Scan for the cell matching the given text and deliver its (X, Y) coordinate at center. 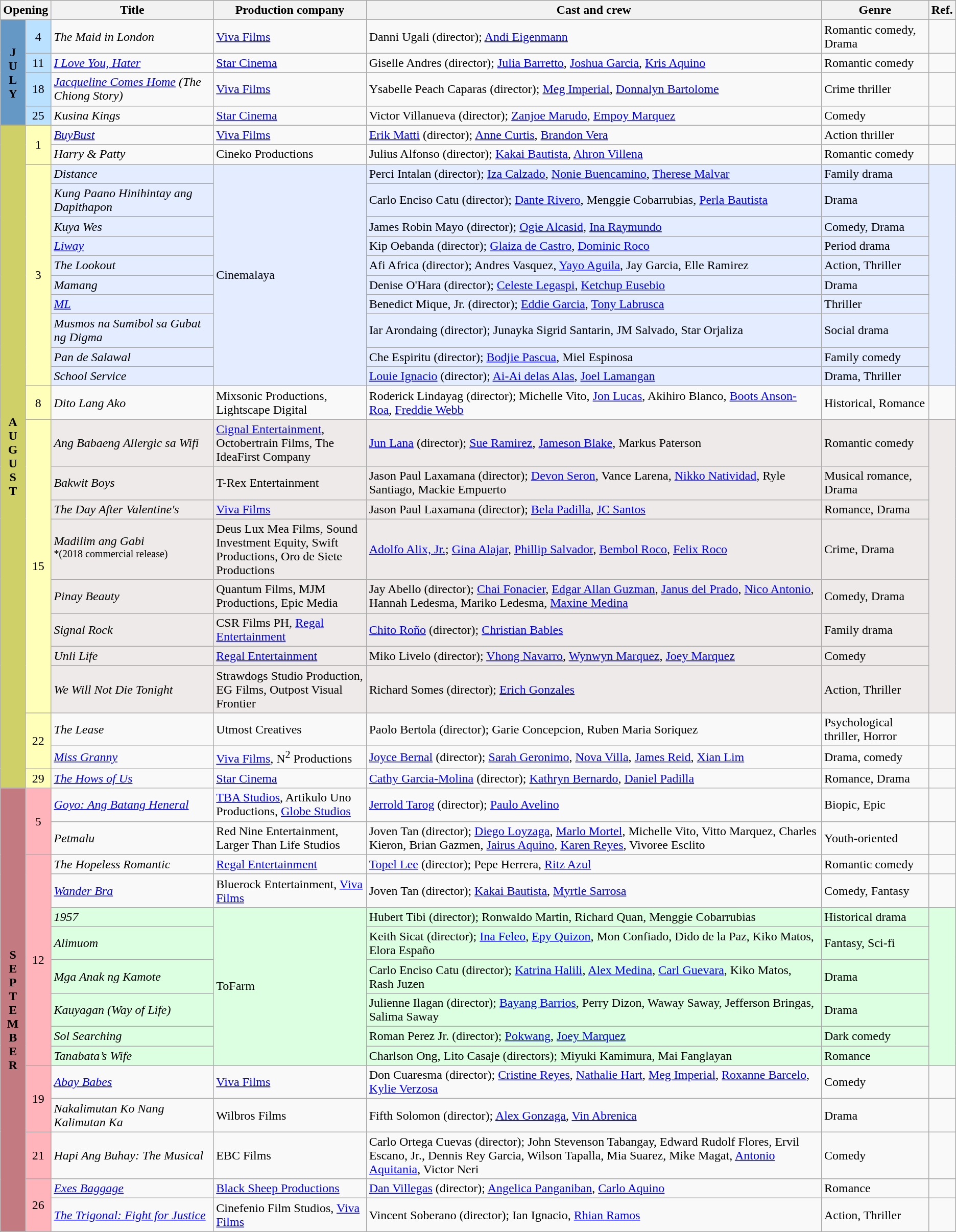
I Love You, Hater (132, 63)
Che Espiritu (director); Bodjie Pascua, Miel Espinosa (593, 357)
Genre (875, 10)
1 (38, 145)
James Robin Mayo (director); Ogie Alcasid, Ina Raymundo (593, 226)
Bluerock Entertainment, Viva Films (290, 891)
Vincent Soberano (director); Ian Ignacio, Rhian Ramos (593, 1215)
Roman Perez Jr. (director); Pokwang, Joey Marquez (593, 1036)
Miss Granny (132, 757)
Historical drama (875, 917)
Keith Sicat (director); Ina Feleo, Epy Quizon, Mon Confiado, Dido de la Paz, Kiko Matos, Elora Españo (593, 943)
Historical, Romance (875, 402)
Jun Lana (director); Sue Ramirez, Jameson Blake, Markus Paterson (593, 443)
Fifth Solomon (director); Alex Gonzaga, Vin Abrenica (593, 1116)
AUGUST (13, 457)
Adolfo Alix, Jr.; Gina Alajar, Phillip Salvador, Bembol Roco, Felix Roco (593, 550)
Victor Villanueva (director); Zanjoe Marudo, Empoy Marquez (593, 115)
SEPTEMBER (13, 1010)
Jason Paul Laxamana (director); Devon Seron, Vance Larena, Nikko Natividad, Ryle Santiago, Mackie Empuerto (593, 483)
Dan Villegas (director); Angelica Panganiban, Carlo Aquino (593, 1189)
Romantic comedy, Drama (875, 37)
Family comedy (875, 357)
Biopic, Epic (875, 805)
Black Sheep Productions (290, 1189)
Drama, Thriller (875, 376)
Mga Anak ng Kamote (132, 977)
Crime, Drama (875, 550)
Miko Livelo (director); Vhong Navarro, Wynwyn Marquez, Joey Marquez (593, 656)
Cineko Productions (290, 154)
The Lease (132, 729)
Viva Films, N2 Productions (290, 757)
We Will Not Die Tonight (132, 689)
Musmos na Sumibol sa Gubat ng Digma (132, 331)
Cast and crew (593, 10)
ToFarm (290, 986)
Charlson Ong, Lito Casaje (directors); Miyuki Kamimura, Mai Fanglayan (593, 1056)
The Day After Valentine's (132, 509)
Erik Matti (director); Anne Curtis, Brandon Vera (593, 135)
1957 (132, 917)
Cinefenio Film Studios, Viva Films (290, 1215)
TBA Studios, Artikulo Uno Productions, Globe Studios (290, 805)
Madilim ang Gabi *(2018 commercial release) (132, 550)
Kusina Kings (132, 115)
21 (38, 1155)
Exes Baggage (132, 1189)
Cinemalaya (290, 275)
Carlo Enciso Catu (director); Dante Rivero, Menggie Cobarrubias, Perla Bautista (593, 200)
Perci Intalan (director); Iza Calzado, Nonie Buencamino, Therese Malvar (593, 174)
Pan de Salawal (132, 357)
EBC Films (290, 1155)
4 (38, 37)
Dito Lang Ako (132, 402)
Dark comedy (875, 1036)
BuyBust (132, 135)
Jacqueline Comes Home (The Chiong Story) (132, 89)
Unli Life (132, 656)
Wander Bra (132, 891)
Nakalimutan Ko Nang Kalimutan Ka (132, 1116)
22 (38, 741)
The Hows of Us (132, 778)
Ang Babaeng Allergic sa Wifi (132, 443)
Comedy, Fantasy (875, 891)
Bakwit Boys (132, 483)
Distance (132, 174)
JULY (13, 73)
Liway (132, 246)
Drama, comedy (875, 757)
Action thriller (875, 135)
Sol Searching (132, 1036)
ML (132, 304)
Opening (26, 10)
Benedict Mique, Jr. (director); Eddie Garcia, Tony Labrusca (593, 304)
The Trigonal: Fight for Justice (132, 1215)
Pinay Beauty (132, 597)
Harry & Patty (132, 154)
Kung Paano Hinihintay ang Dapithapon (132, 200)
Hapi Ang Buhay: The Musical (132, 1155)
School Service (132, 376)
Abay Babes (132, 1082)
Goyo: Ang Batang Heneral (132, 805)
Youth-oriented (875, 838)
Production company (290, 10)
25 (38, 115)
26 (38, 1205)
Don Cuaresma (director); Cristine Reyes, Nathalie Hart, Meg Imperial, Roxanne Barcelo, Kylie Verzosa (593, 1082)
Danni Ugali (director); Andi Eigenmann (593, 37)
The Maid in London (132, 37)
Title (132, 10)
Jay Abello (director); Chai Fonacier, Edgar Allan Guzman, Janus del Prado, Nico Antonio, Hannah Ledesma, Mariko Ledesma, Maxine Medina (593, 597)
Mamang (132, 285)
19 (38, 1099)
3 (38, 275)
Jerrold Tarog (director); Paulo Avelino (593, 805)
Ref. (942, 10)
Joven Tan (director); Kakai Bautista, Myrtle Sarrosa (593, 891)
Cathy Garcia-Molina (director); Kathryn Bernardo, Daniel Padilla (593, 778)
Alimuom (132, 943)
Iar Arondaing (director); Junayka Sigrid Santarin, JM Salvado, Star Orjaliza (593, 331)
Julius Alfonso (director); Kakai Bautista, Ahron Villena (593, 154)
Thriller (875, 304)
Louie Ignacio (director); Ai-Ai delas Alas, Joel Lamangan (593, 376)
Petmalu (132, 838)
Chito Roño (director); Christian Bables (593, 629)
Carlo Enciso Catu (director); Katrina Halili, Alex Medina, Carl Guevara, Kiko Matos, Rash Juzen (593, 977)
Kauyagan (Way of Life) (132, 1009)
29 (38, 778)
Crime thriller (875, 89)
Cignal Entertainment, Octobertrain Films, The IdeaFirst Company (290, 443)
Red Nine Entertainment, Larger Than Life Studios (290, 838)
Social drama (875, 331)
Paolo Bertola (director); Garie Concepcion, Ruben Maria Soriquez (593, 729)
Kuya Wes (132, 226)
Fantasy, Sci-fi (875, 943)
Hubert Tibi (director); Ronwaldo Martin, Richard Quan, Menggie Cobarrubias (593, 917)
Wilbros Films (290, 1116)
Topel Lee (director); Pepe Herrera, Ritz Azul (593, 864)
The Hopeless Romantic (132, 864)
Utmost Creatives (290, 729)
Deus Lux Mea Films, Sound Investment Equity, Swift Productions, Oro de Siete Productions (290, 550)
Joyce Bernal (director); Sarah Geronimo, Nova Villa, James Reid, Xian Lim (593, 757)
Mixsonic Productions, Lightscape Digital (290, 402)
11 (38, 63)
5 (38, 821)
18 (38, 89)
Period drama (875, 246)
Quantum Films, MJM Productions, Epic Media (290, 597)
Tanabata’s Wife (132, 1056)
12 (38, 960)
Roderick Lindayag (director); Michelle Vito, Jon Lucas, Akihiro Blanco, Boots Anson-Roa, Freddie Webb (593, 402)
Psychological thriller, Horror (875, 729)
The Lookout (132, 265)
Afi Africa (director); Andres Vasquez, Yayo Aguila, Jay Garcia, Elle Ramirez (593, 265)
15 (38, 566)
Julienne Ilagan (director); Bayang Barrios, Perry Dizon, Waway Saway, Jefferson Bringas, Salima Saway (593, 1009)
CSR Films PH, Regal Entertainment (290, 629)
Signal Rock (132, 629)
Denise O'Hara (director); Celeste Legaspi, Ketchup Eusebio (593, 285)
Kip Oebanda (director); Glaiza de Castro, Dominic Roco (593, 246)
Richard Somes (director); Erich Gonzales (593, 689)
8 (38, 402)
Jason Paul Laxamana (director); Bela Padilla, JC Santos (593, 509)
T-Rex Entertainment (290, 483)
Giselle Andres (director); Julia Barretto, Joshua Garcia, Kris Aquino (593, 63)
Strawdogs Studio Production, EG Films, Outpost Visual Frontier (290, 689)
Musical romance, Drama (875, 483)
Ysabelle Peach Caparas (director); Meg Imperial, Donnalyn Bartolome (593, 89)
